Return (X, Y) of the center of cell containing provided text 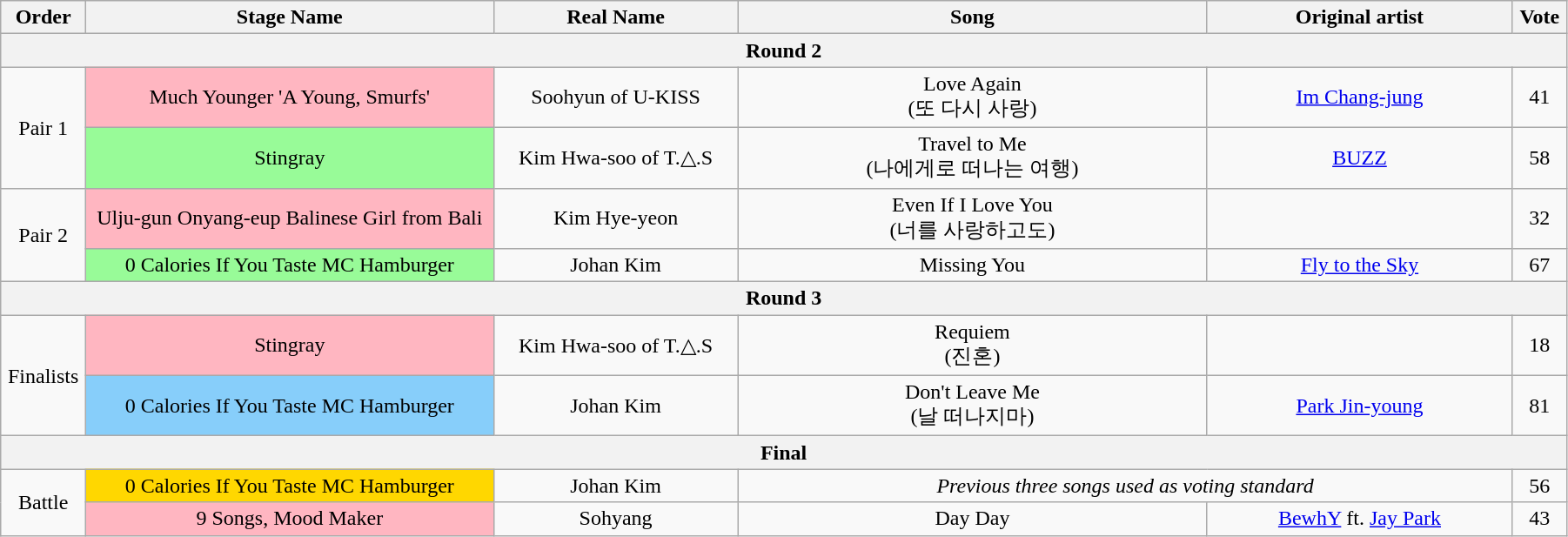
Vote (1539, 17)
56 (1539, 486)
Order (44, 17)
Missing You (973, 265)
Previous three songs used as voting standard (1125, 486)
18 (1539, 346)
Finalists (44, 376)
9 Songs, Mood Maker (290, 519)
32 (1539, 218)
81 (1539, 406)
Travel to Me(나에게로 떠나는 여행) (973, 158)
Battle (44, 502)
Stage Name (290, 17)
Pair 1 (44, 127)
Song (973, 17)
BewhY ft. Jay Park (1359, 519)
Kim Hye-yeon (616, 218)
Much Younger 'A Young, Smurfs' (290, 97)
Round 3 (784, 299)
Ulju-gun Onyang-eup Balinese Girl from Bali (290, 218)
Final (784, 453)
Sohyang (616, 519)
Soohyun of U-KISS (616, 97)
Even If I Love You(너를 사랑하고도) (973, 218)
Fly to the Sky (1359, 265)
Original artist (1359, 17)
Round 2 (784, 50)
Don't Leave Me(날 떠나지마) (973, 406)
Park Jin-young (1359, 406)
Real Name (616, 17)
BUZZ (1359, 158)
Love Again(또 다시 사랑) (973, 97)
Im Chang-jung (1359, 97)
41 (1539, 97)
43 (1539, 519)
58 (1539, 158)
Day Day (973, 519)
Pair 2 (44, 235)
Requiem(진혼) (973, 346)
67 (1539, 265)
